From the cell containing the given text, extract its center point as (X, Y) coordinate. 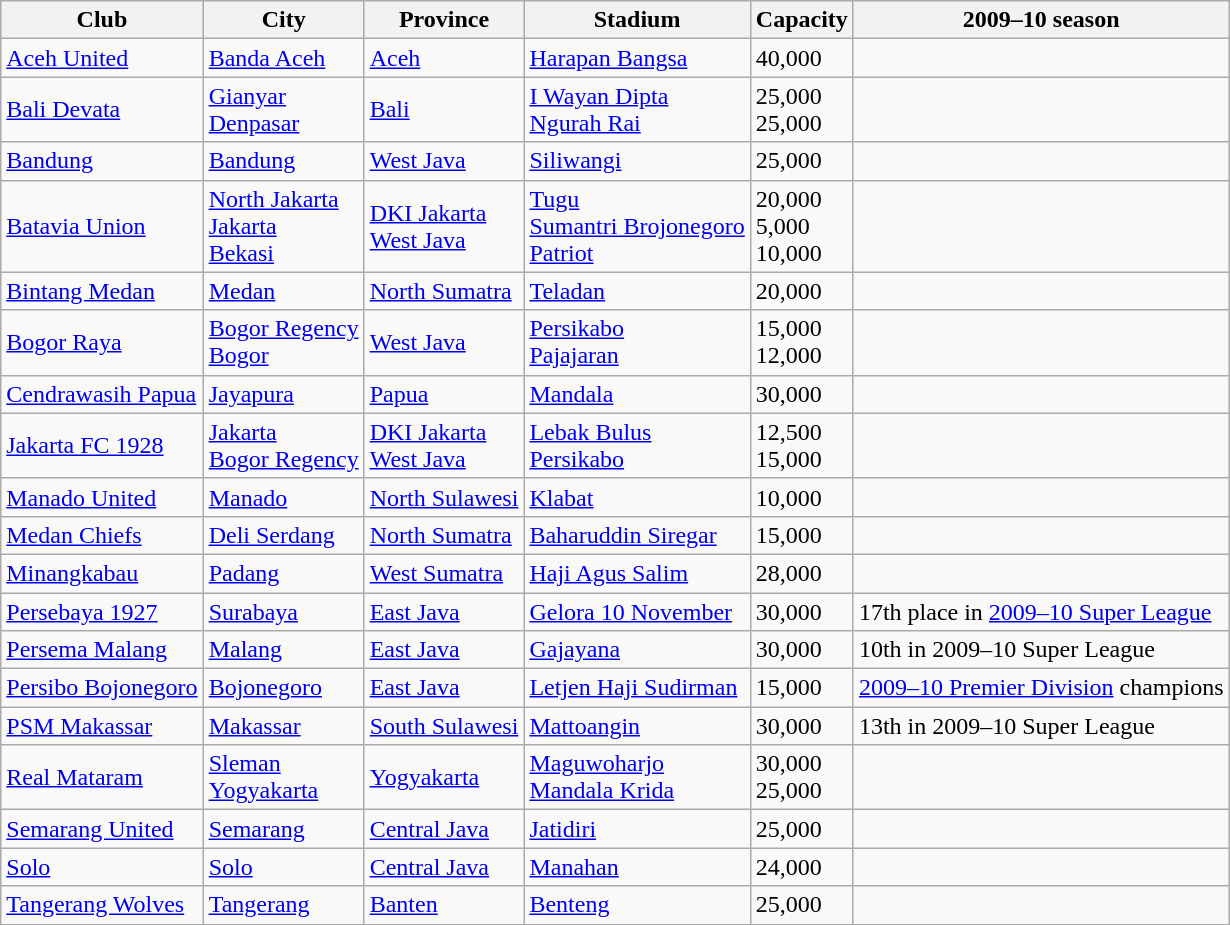
20,000 (802, 291)
Persibo Bojonegoro (102, 688)
Medan (284, 291)
12,50015,000 (802, 446)
Province (444, 20)
Harapan Bangsa (637, 58)
Padang (284, 573)
North JakartaJakartaBekasi (284, 226)
Minangkabau (102, 573)
PSM Makassar (102, 726)
City (284, 20)
Cendrawasih Papua (102, 394)
PersikaboPajajaran (637, 342)
Baharuddin Siregar (637, 535)
30,00025,000 (802, 778)
13th in 2009–10 Super League (1041, 726)
Jatidiri (637, 829)
Capacity (802, 20)
JakartaBogor Regency (284, 446)
Bintang Medan (102, 291)
25,00025,000 (802, 110)
10,000 (802, 497)
Manahan (637, 867)
10th in 2009–10 Super League (1041, 650)
Bali Devata (102, 110)
Haji Agus Salim (637, 573)
28,000 (802, 573)
2009–10 Premier Division champions (1041, 688)
TuguSumantri BrojonegoroPatriot (637, 226)
Klabat (637, 497)
Manado (284, 497)
Yogyakarta (444, 778)
Benteng (637, 905)
Jayapura (284, 394)
15,000 12,000 (802, 342)
Aceh United (102, 58)
Banda Aceh (284, 58)
North Sulawesi (444, 497)
Club (102, 20)
Persema Malang (102, 650)
2009–10 season (1041, 20)
Jakarta FC 1928 (102, 446)
20,0005,00010,000 (802, 226)
40,000 (802, 58)
Gajayana (637, 650)
Bogor Raya (102, 342)
Makassar (284, 726)
Surabaya (284, 611)
Bogor RegencyBogor (284, 342)
Bali (444, 110)
Papua (444, 394)
Tangerang Wolves (102, 905)
Stadium (637, 20)
South Sulawesi (444, 726)
Mattoangin (637, 726)
Lebak BulusPersikabo (637, 446)
West Sumatra (444, 573)
24,000 (802, 867)
Real Mataram (102, 778)
Teladan (637, 291)
Manado United (102, 497)
Malang (284, 650)
SlemanYogyakarta (284, 778)
Medan Chiefs (102, 535)
Deli Serdang (284, 535)
I Wayan DiptaNgurah Rai (637, 110)
Gelora 10 November (637, 611)
Persebaya 1927 (102, 611)
Bojonegoro (284, 688)
Banten (444, 905)
Batavia Union (102, 226)
Semarang United (102, 829)
17th place in 2009–10 Super League (1041, 611)
MaguwoharjoMandala Krida (637, 778)
Aceh (444, 58)
Letjen Haji Sudirman (637, 688)
Mandala (637, 394)
GianyarDenpasar (284, 110)
Semarang (284, 829)
Tangerang (284, 905)
Siliwangi (637, 161)
